Capture the cell that displays the provided text and extract its (X, Y) central coordinate. 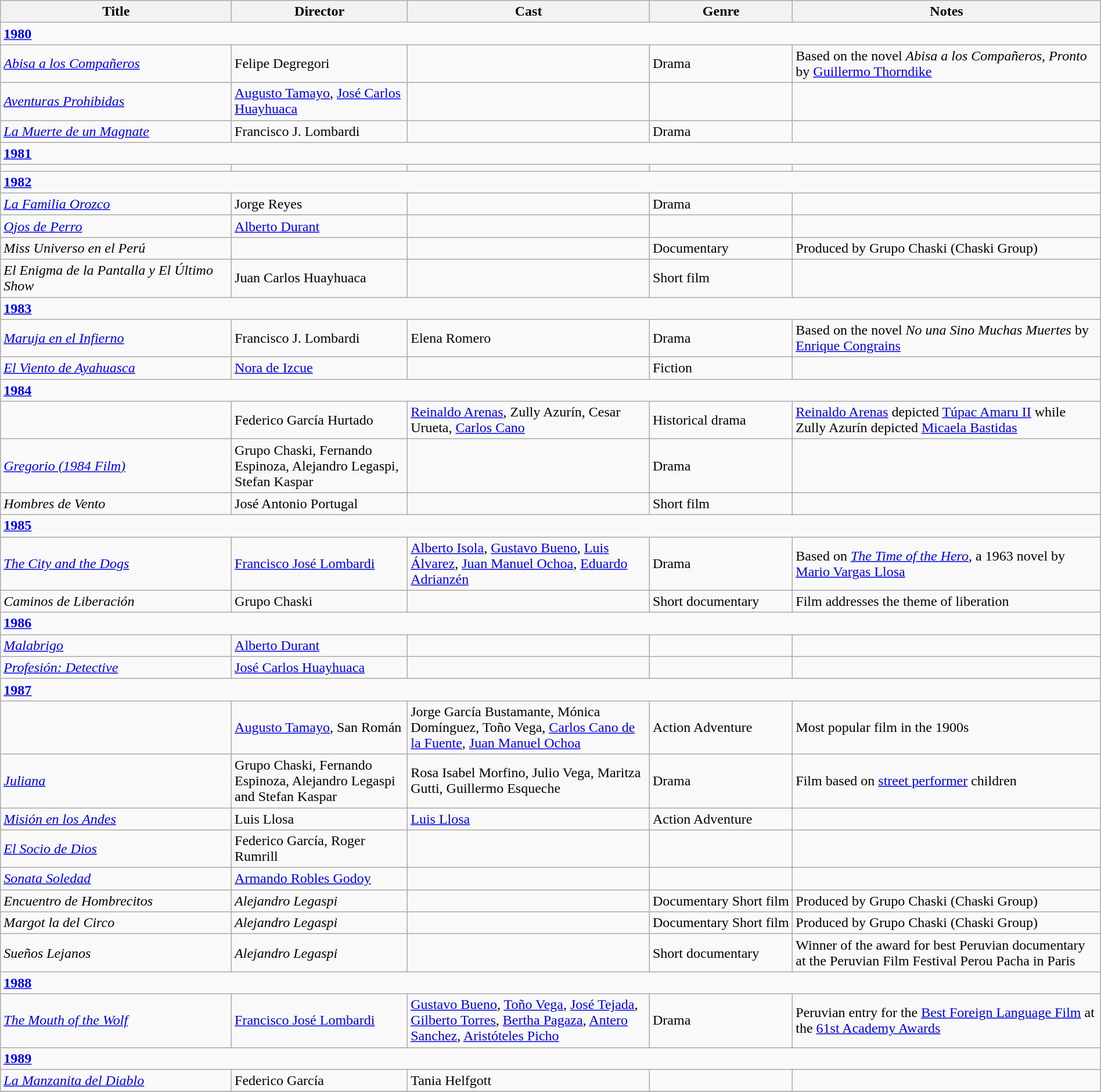
Jorge García Bustamante, Mónica Domínguez, Toño Vega, Carlos Cano de la Fuente, Juan Manuel Ochoa (528, 727)
Hombres de Vento (116, 504)
Miss Universo en el Perú (116, 248)
Misión en los Andes (116, 818)
Reinaldo Arenas depicted Túpac Amaru II while Zully Azurín depicted Micaela Bastidas (947, 421)
Juliana (116, 781)
Documentary (721, 248)
Maruja en el Infierno (116, 338)
Film addresses the theme of liberation (947, 601)
Based on The Time of the Hero, a 1963 novel by Mario Vargas Llosa (947, 563)
El Enigma de la Pantalla y El Último Show (116, 278)
Grupo Chaski (319, 601)
Margot la del Circo (116, 923)
1982 (550, 182)
Notes (947, 12)
Most popular film in the 1900s (947, 727)
The City and the Dogs (116, 563)
Based on the novel Abisa a los Compañeros, Pronto by Guillermo Thorndike (947, 64)
Abisa a los Compañeros (116, 64)
1985 (550, 526)
Ojos de Perro (116, 226)
Rosa Isabel Morfino, Julio Vega, Maritza Gutti, Guillermo Esqueche (528, 781)
Juan Carlos Huayhuaca (319, 278)
Federico García Hurtado (319, 421)
1987 (550, 689)
Gustavo Bueno, Toño Vega, José Tejada, Gilberto Torres, Bertha Pagaza, Antero Sanchez, Aristóteles Picho (528, 1021)
1981 (550, 153)
Alberto Isola, Gustavo Bueno, Luis Álvarez, Juan Manuel Ochoa, Eduardo Adrianzén (528, 563)
La Familia Orozco (116, 204)
Aventuras Prohibidas (116, 101)
1989 (550, 1058)
Augusto Tamayo, San Román (319, 727)
Fiction (721, 368)
Based on the novel No una Sino Muchas Muertes by Enrique Congrains (947, 338)
1988 (550, 983)
El Viento de Ayahuasca (116, 368)
Encuentro de Hombrecitos (116, 901)
1983 (550, 308)
José Antonio Portugal (319, 504)
Director (319, 12)
Jorge Reyes (319, 204)
Malabrigo (116, 645)
Genre (721, 12)
1984 (550, 390)
Grupo Chaski, Fernando Espinoza, Alejandro Legaspi, Stefan Kaspar (319, 466)
Cast (528, 12)
Gregorio (1984 Film) (116, 466)
José Carlos Huayhuaca (319, 667)
1986 (550, 623)
Elena Romero (528, 338)
La Muerte de un Magnate (116, 131)
Historical drama (721, 421)
El Socio de Dios (116, 849)
Tania Helfgott (528, 1080)
La Manzanita del Diablo (116, 1080)
1980 (550, 34)
Peruvian entry for the Best Foreign Language Film at the 61st Academy Awards (947, 1021)
Augusto Tamayo, José Carlos Huayhuaca (319, 101)
Nora de Izcue (319, 368)
The Mouth of the Wolf (116, 1021)
Federico García (319, 1080)
Felipe Degregori (319, 64)
Caminos de Liberación (116, 601)
Federico García, Roger Rumrill (319, 849)
Reinaldo Arenas, Zully Azurín, Cesar Urueta, Carlos Cano (528, 421)
Armando Robles Godoy (319, 879)
Winner of the award for best Peruvian documentary at the Peruvian Film Festival Perou Pacha in Paris (947, 953)
Profesión: Detective (116, 667)
Title (116, 12)
Film based on street performer children (947, 781)
Grupo Chaski, Fernando Espinoza, Alejandro Legaspi and Stefan Kaspar (319, 781)
Sueños Lejanos (116, 953)
Sonata Soledad (116, 879)
